Extract the (X, Y) coordinate from the center of the cell holding the provided text.  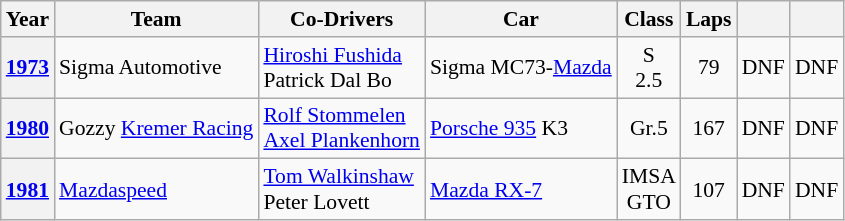
Laps (709, 19)
Sigma Automotive (156, 68)
107 (709, 190)
Mazda RX-7 (521, 190)
1981 (28, 190)
Year (28, 19)
Porsche 935 K3 (521, 128)
IMSAGTO (649, 190)
Class (649, 19)
Gr.5 (649, 128)
1973 (28, 68)
Gozzy Kremer Racing (156, 128)
Co-Drivers (342, 19)
Tom Walkinshaw Peter Lovett (342, 190)
Mazdaspeed (156, 190)
1980 (28, 128)
Rolf Stommelen Axel Plankenhorn (342, 128)
Sigma MC73-Mazda (521, 68)
Team (156, 19)
S2.5 (649, 68)
Car (521, 19)
167 (709, 128)
79 (709, 68)
Hiroshi Fushida Patrick Dal Bo (342, 68)
